Search for the cell housing the specified text and yield its [x, y] center coordinate. 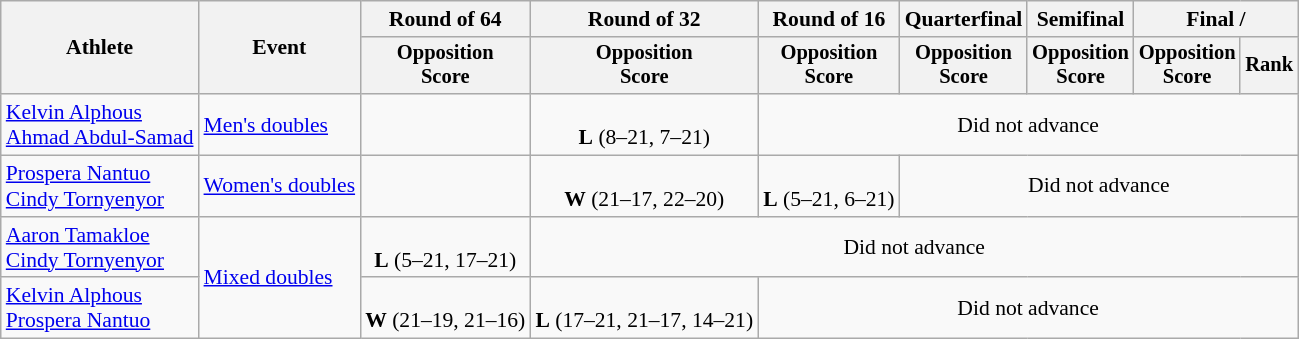
L (5–21, 17–21) [445, 248]
Event [280, 48]
Men's doubles [280, 124]
Aaron TamakloeCindy Tornyenyor [100, 248]
Mixed doubles [280, 278]
L (5–21, 6–21) [828, 186]
Quarterfinal [964, 19]
Kelvin AlphousProspera Nantuo [100, 308]
Prospera NantuoCindy Tornyenyor [100, 186]
L (17–21, 21–17, 14–21) [644, 308]
Rank [1269, 66]
L (8–21, 7–21) [644, 124]
Round of 64 [445, 19]
Athlete [100, 48]
Round of 16 [828, 19]
Final / [1216, 19]
Women's doubles [280, 186]
Round of 32 [644, 19]
W (21–19, 21–16) [445, 308]
Semifinal [1080, 19]
W (21–17, 22–20) [644, 186]
Kelvin AlphousAhmad Abdul-Samad [100, 124]
